Pinpoint the cell where the given text exists, returning its [X, Y] midpoint coordinate. 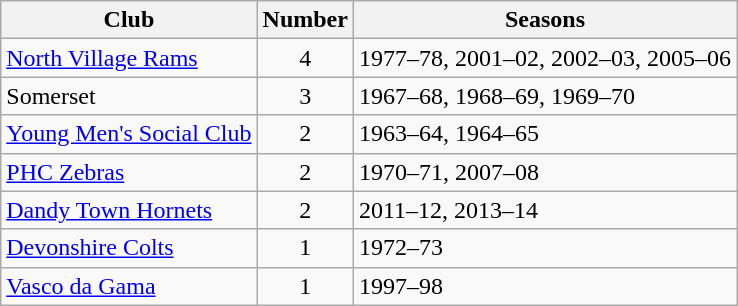
PHC Zebras [129, 172]
1967–68, 1968–69, 1969–70 [544, 96]
Dandy Town Hornets [129, 210]
1997–98 [544, 286]
Devonshire Colts [129, 248]
Young Men's Social Club [129, 134]
2011–12, 2013–14 [544, 210]
1970–71, 2007–08 [544, 172]
Somerset [129, 96]
Number [305, 20]
3 [305, 96]
Seasons [544, 20]
1972–73 [544, 248]
1963–64, 1964–65 [544, 134]
North Village Rams [129, 58]
4 [305, 58]
Vasco da Gama [129, 286]
1977–78, 2001–02, 2002–03, 2005–06 [544, 58]
Club [129, 20]
